Return [x, y] of the center of cell containing provided text 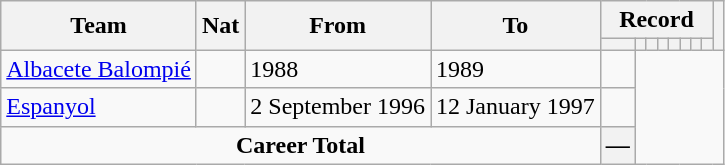
Record [656, 20]
Nat [220, 26]
1988 [338, 69]
12 January 1997 [515, 107]
2 September 1996 [338, 107]
Team [99, 26]
Espanyol [99, 107]
1989 [515, 69]
Career Total [300, 145]
Albacete Balompié [99, 69]
From [338, 26]
To [515, 26]
— [618, 145]
